Determine the [x, y] coordinate at the center of the cell enclosing the given text.  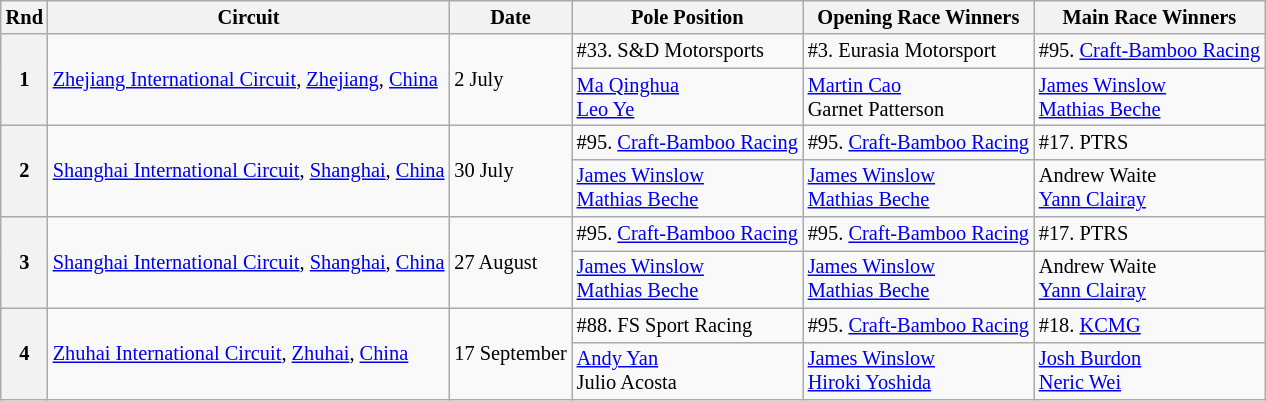
27 August [510, 262]
Josh Burdon Neric Wei [1150, 371]
Opening Race Winners [918, 17]
Zhuhai International Circuit, Zhuhai, China [249, 354]
Pole Position [688, 17]
4 [24, 354]
Zhejiang International Circuit, Zhejiang, China [249, 80]
#88. FS Sport Racing [688, 325]
#3. Eurasia Motorsport [918, 51]
30 July [510, 170]
Date [510, 17]
#33. S&D Motorsports [688, 51]
Ma Qinghua Leo Ye [688, 97]
Rnd [24, 17]
Martin Cao Garnet Patterson [918, 97]
James Winslow Hiroki Yoshida [918, 371]
17 September [510, 354]
#18. KCMG [1150, 325]
1 [24, 80]
Circuit [249, 17]
2 [24, 170]
Andy Yan Julio Acosta [688, 371]
3 [24, 262]
Main Race Winners [1150, 17]
2 July [510, 80]
